Identify which cell holds the provided text, then report its (x, y) central coordinate. 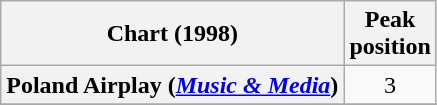
3 (390, 85)
Poland Airplay (Music & Media) (172, 85)
Chart (1998) (172, 34)
Peakposition (390, 34)
